Pinpoint the cell where the given text exists, returning its [x, y] midpoint coordinate. 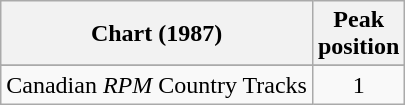
1 [358, 85]
Chart (1987) [157, 34]
Peakposition [358, 34]
Canadian RPM Country Tracks [157, 85]
